For the text-containing cell, return its midpoint in (X, Y) coordinate format. 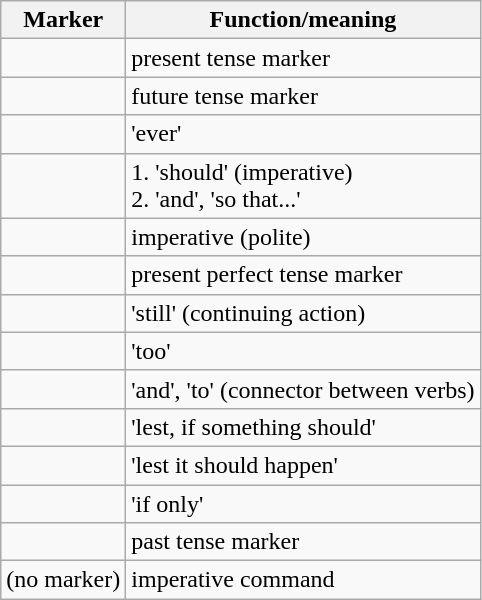
'ever' (303, 134)
'if only' (303, 503)
'lest, if something should' (303, 427)
Marker (64, 20)
past tense marker (303, 542)
1. 'should' (imperative)2. 'and', 'so that...' (303, 186)
'lest it should happen' (303, 465)
'and', 'to' (connector between verbs) (303, 389)
'still' (continuing action) (303, 313)
imperative command (303, 580)
'too' (303, 351)
(no marker) (64, 580)
future tense marker (303, 96)
Function/meaning (303, 20)
imperative (polite) (303, 237)
present perfect tense marker (303, 275)
present tense marker (303, 58)
